Return the (X, Y) coordinate for the center point of the cell that contains the specified text.  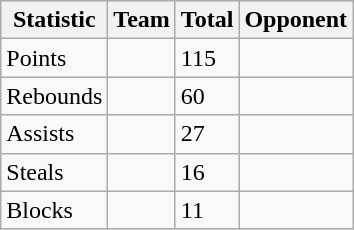
Team (142, 20)
Assists (54, 134)
Steals (54, 172)
115 (207, 58)
27 (207, 134)
Opponent (296, 20)
60 (207, 96)
Points (54, 58)
Total (207, 20)
11 (207, 210)
Rebounds (54, 96)
Blocks (54, 210)
Statistic (54, 20)
16 (207, 172)
